Return the (X, Y) coordinate for the center point of the cell that contains the specified text.  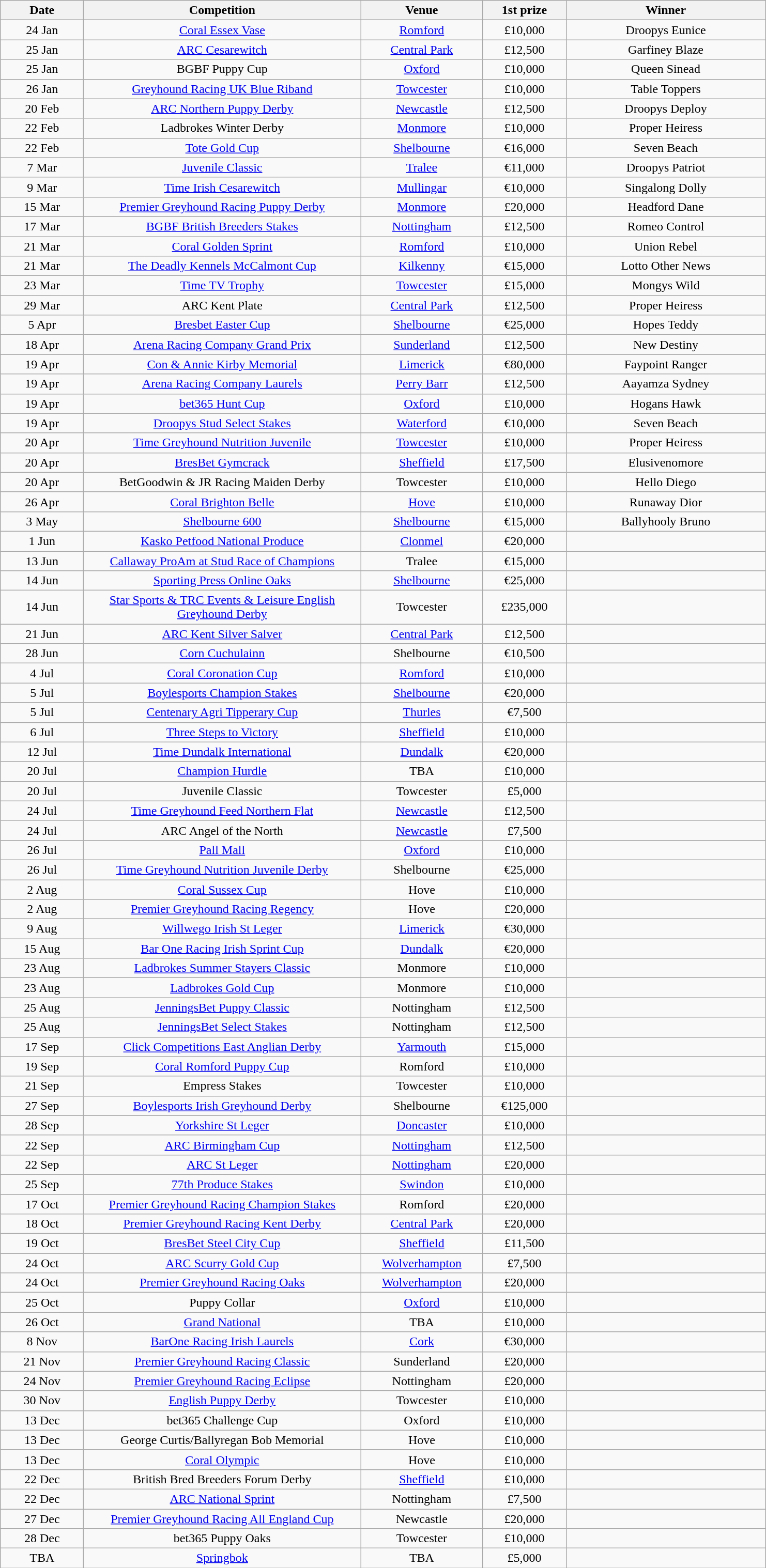
JenningsBet Select Stakes (222, 1027)
18 Apr (42, 345)
Runaway Dior (666, 502)
Winner (666, 10)
Greyhound Racing UK Blue Riband (222, 89)
€10,500 (524, 654)
24 Nov (42, 1381)
Union Rebel (666, 246)
15 Mar (42, 207)
Mongys Wild (666, 286)
Ladbrokes Summer Stayers Classic (222, 968)
23 Mar (42, 286)
Arena Racing Company Grand Prix (222, 345)
JenningsBet Puppy Classic (222, 1007)
Droopys Patriot (666, 167)
Singalong Dolly (666, 187)
Droopys Stud Select Stakes (222, 423)
ARC National Sprint (222, 1499)
Time Dundalk International (222, 752)
19 Oct (42, 1244)
19 Sep (42, 1066)
Time Greyhound Nutrition Juvenile Derby (222, 870)
Corn Cuchulainn (222, 654)
Garfiney Blaze (666, 50)
BresBet Gymcrack (222, 462)
Venue (422, 10)
Perry Barr (422, 384)
21 Jun (42, 634)
1st prize (524, 10)
Competition (222, 10)
BetGoodwin & JR Racing Maiden Derby (222, 482)
Kilkenny (422, 266)
29 Mar (42, 305)
Arena Racing Company Laurels (222, 384)
Premier Greyhound Racing Eclipse (222, 1381)
17 Sep (42, 1047)
Empress Stakes (222, 1086)
18 Oct (42, 1224)
26 Oct (42, 1322)
Doncaster (422, 1125)
Ladbrokes Winter Derby (222, 128)
ARC Birmingham Cup (222, 1145)
BarOne Racing Irish Laurels (222, 1342)
12 Jul (42, 752)
Grand National (222, 1322)
Click Competitions East Anglian Derby (222, 1047)
BresBet Steel City Cup (222, 1244)
30 Nov (42, 1401)
£17,500 (524, 462)
Coral Olympic (222, 1460)
26 Apr (42, 502)
Yorkshire St Leger (222, 1125)
Time Greyhound Feed Northern Flat (222, 811)
26 Jan (42, 89)
Ballyhooly Bruno (666, 521)
Premier Greyhound Racing Champion Stakes (222, 1204)
Ladbrokes Gold Cup (222, 988)
Time TV Trophy (222, 286)
Coral Coronation Cup (222, 673)
Puppy Collar (222, 1302)
Springbok (222, 1558)
77th Produce Stakes (222, 1184)
Centenary Agri Tipperary Cup (222, 712)
bet365 Puppy Oaks (222, 1539)
Clonmel (422, 541)
Hopes Teddy (666, 325)
9 Aug (42, 929)
bet365 Challenge Cup (222, 1420)
Bar One Racing Irish Sprint Cup (222, 949)
English Puppy Derby (222, 1401)
Tote Gold Cup (222, 148)
ARC Northern Puppy Derby (222, 108)
Three Steps to Victory (222, 732)
Premier Greyhound Racing Kent Derby (222, 1224)
ARC Scurry Gold Cup (222, 1263)
Lotto Other News (666, 266)
ARC Cesarewitch (222, 50)
28 Dec (42, 1539)
Romeo Control (666, 226)
Coral Golden Sprint (222, 246)
7 Mar (42, 167)
ARC Angel of the North (222, 830)
Time Greyhound Nutrition Juvenile (222, 443)
ARC Kent Plate (222, 305)
Elusivenomore (666, 462)
ARC Kent Silver Salver (222, 634)
Shelbourne 600 (222, 521)
Willwego Irish St Leger (222, 929)
Premier Greyhound Racing Oaks (222, 1283)
BGBF British Breeders Stakes (222, 226)
Aayamza Sydney (666, 384)
17 Mar (42, 226)
Headford Dane (666, 207)
Coral Brighton Belle (222, 502)
Champion Hurdle (222, 771)
5 Apr (42, 325)
20 Feb (42, 108)
Bresbet Easter Cup (222, 325)
27 Sep (42, 1106)
Thurles (422, 712)
New Destiny (666, 345)
€11,000 (524, 167)
9 Mar (42, 187)
Swindon (422, 1184)
€125,000 (524, 1106)
Droopys Deploy (666, 108)
Pall Mall (222, 850)
Callaway ProAm at Stud Race of Champions (222, 561)
1 Jun (42, 541)
8 Nov (42, 1342)
Mullingar (422, 187)
£11,500 (524, 1244)
25 Oct (42, 1302)
Hogans Hawk (666, 403)
£235,000 (524, 608)
28 Sep (42, 1125)
Coral Essex Vase (222, 30)
British Bred Breeders Forum Derby (222, 1479)
The Deadly Kennels McCalmont Cup (222, 266)
BGBF Puppy Cup (222, 69)
€7,500 (524, 712)
6 Jul (42, 732)
28 Jun (42, 654)
Boylesports Champion Stakes (222, 693)
Sporting Press Online Oaks (222, 581)
Star Sports & TRC Events & Leisure English Greyhound Derby (222, 608)
Premier Greyhound Racing Regency (222, 909)
21 Sep (42, 1086)
Time Irish Cesarewitch (222, 187)
Kasko Petfood National Produce (222, 541)
€16,000 (524, 148)
Premier Greyhound Racing Puppy Derby (222, 207)
Droopys Eunice (666, 30)
Cork (422, 1342)
Table Toppers (666, 89)
Coral Romford Puppy Cup (222, 1066)
Date (42, 10)
24 Jan (42, 30)
3 May (42, 521)
Premier Greyhound Racing All England Cup (222, 1518)
Yarmouth (422, 1047)
ARC St Leger (222, 1165)
George Curtis/Ballyregan Bob Memorial (222, 1440)
17 Oct (42, 1204)
Boylesports Irish Greyhound Derby (222, 1106)
Queen Sinead (666, 69)
4 Jul (42, 673)
Faypoint Ranger (666, 364)
Coral Sussex Cup (222, 889)
Waterford (422, 423)
Hello Diego (666, 482)
21 Nov (42, 1361)
bet365 Hunt Cup (222, 403)
13 Jun (42, 561)
€80,000 (524, 364)
27 Dec (42, 1518)
Con & Annie Kirby Memorial (222, 364)
15 Aug (42, 949)
Premier Greyhound Racing Classic (222, 1361)
25 Sep (42, 1184)
